Determine the (X, Y) coordinate at the center of the cell enclosing the given text.  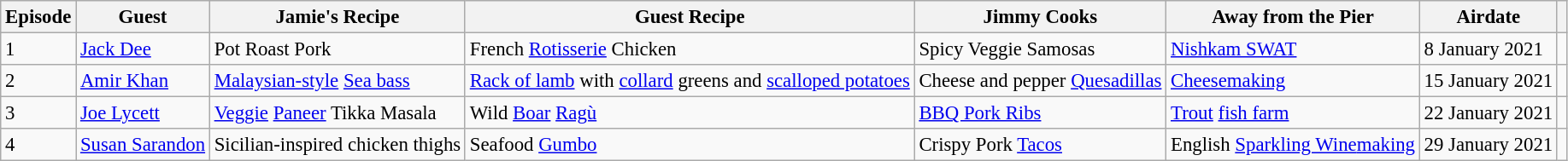
Amir Khan (144, 81)
Guest Recipe (690, 17)
Jamie's Recipe (337, 17)
1 (38, 49)
Pot Roast Pork (337, 49)
Jimmy Cooks (1041, 17)
Jack Dee (144, 49)
Wild Boar Ragù (690, 113)
29 January 2021 (1489, 145)
8 January 2021 (1489, 49)
2 (38, 81)
BBQ Pork Ribs (1041, 113)
Away from the Pier (1294, 17)
3 (38, 113)
Seafood Gumbo (690, 145)
Spicy Veggie Samosas (1041, 49)
Susan Sarandon (144, 145)
Veggie Paneer Tikka Masala (337, 113)
Malaysian-style Sea bass (337, 81)
Guest (144, 17)
15 January 2021 (1489, 81)
Nishkam SWAT (1294, 49)
English Sparkling Winemaking (1294, 145)
22 January 2021 (1489, 113)
Airdate (1489, 17)
Episode (38, 17)
Cheesemaking (1294, 81)
4 (38, 145)
French Rotisserie Chicken (690, 49)
Sicilian-inspired chicken thighs (337, 145)
Trout fish farm (1294, 113)
Joe Lycett (144, 113)
Cheese and pepper Quesadillas (1041, 81)
Rack of lamb with collard greens and scalloped potatoes (690, 81)
Crispy Pork Tacos (1041, 145)
